Search for the cell housing the specified text and yield its (X, Y) center coordinate. 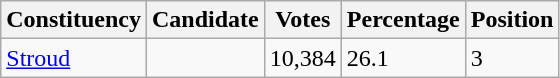
10,384 (302, 58)
Stroud (74, 58)
Percentage (403, 20)
Votes (302, 20)
Candidate (205, 20)
Position (512, 20)
26.1 (403, 58)
Constituency (74, 20)
3 (512, 58)
